Return the [x, y] coordinate for the center point of the cell that contains the specified text.  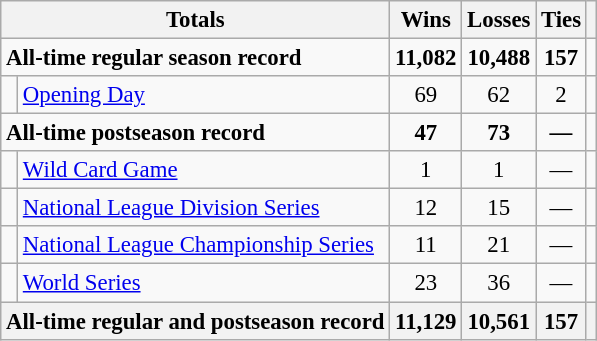
11,082 [426, 58]
2 [562, 95]
Wins [426, 20]
Ties [562, 20]
73 [499, 133]
21 [499, 245]
69 [426, 95]
All-time postseason record [196, 133]
11,129 [426, 321]
Opening Day [204, 95]
All-time regular season record [196, 58]
12 [426, 208]
National League Division Series [204, 208]
11 [426, 245]
10,488 [499, 58]
National League Championship Series [204, 245]
Losses [499, 20]
62 [499, 95]
Totals [196, 20]
10,561 [499, 321]
Wild Card Game [204, 170]
23 [426, 283]
World Series [204, 283]
47 [426, 133]
All-time regular and postseason record [196, 321]
15 [499, 208]
36 [499, 283]
